Scan for the cell matching the given text and deliver its (X, Y) coordinate at center. 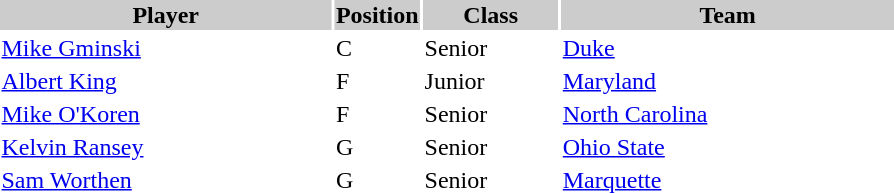
C (377, 48)
Team (728, 15)
Duke (728, 48)
Maryland (728, 81)
Player (166, 15)
Mike Gminski (166, 48)
Ohio State (728, 147)
Class (490, 15)
G (377, 147)
Junior (490, 81)
Mike O'Koren (166, 114)
Kelvin Ransey (166, 147)
North Carolina (728, 114)
Position (377, 15)
Albert King (166, 81)
